From the cell containing the given text, extract its center point as (X, Y) coordinate. 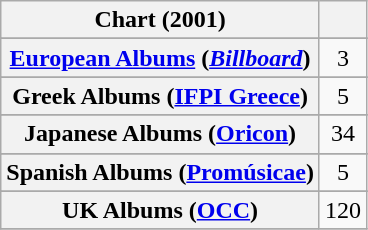
Spanish Albums (Promúsicae) (160, 172)
Japanese Albums (Oricon) (160, 134)
Greek Albums (IFPI Greece) (160, 96)
34 (342, 134)
3 (342, 58)
UK Albums (OCC) (160, 210)
Chart (2001) (160, 20)
120 (342, 210)
European Albums (Billboard) (160, 58)
